Pinpoint the cell where the given text exists, returning its (x, y) midpoint coordinate. 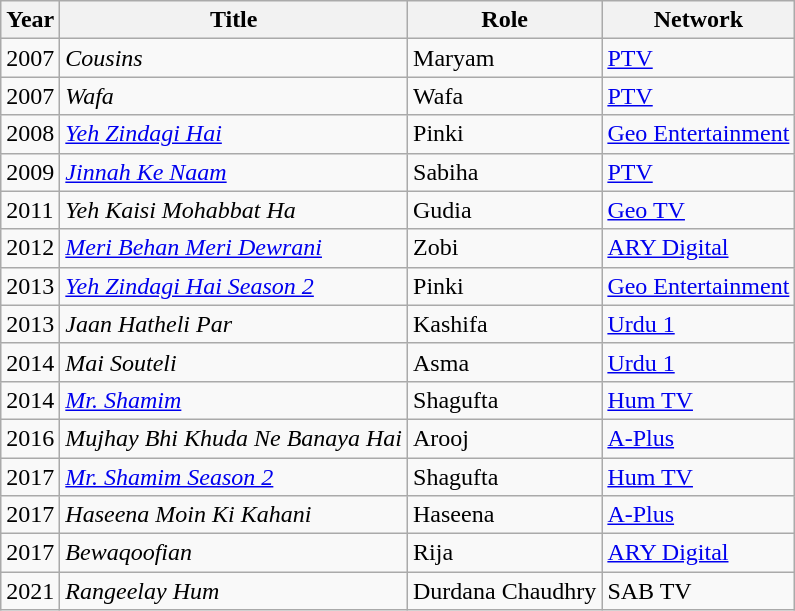
Gudia (505, 210)
2012 (30, 248)
Maryam (505, 58)
Mr. Shamim (234, 400)
Mai Souteli (234, 362)
Rija (505, 553)
2008 (30, 134)
Yeh Kaisi Mohabbat Ha (234, 210)
Title (234, 20)
Rangeelay Hum (234, 591)
SAB TV (698, 591)
Haseena Moin Ki Kahani (234, 515)
Cousins (234, 58)
Mujhay Bhi Khuda Ne Banaya Hai (234, 438)
Bewaqoofian (234, 553)
2021 (30, 591)
Zobi (505, 248)
Meri Behan Meri Dewrani (234, 248)
Haseena (505, 515)
Asma (505, 362)
Role (505, 20)
Network (698, 20)
Kashifa (505, 324)
Geo TV (698, 210)
Year (30, 20)
Jinnah Ke Naam (234, 172)
Mr. Shamim Season 2 (234, 477)
Yeh Zindagi Hai (234, 134)
2011 (30, 210)
Arooj (505, 438)
Durdana Chaudhry (505, 591)
2016 (30, 438)
Jaan Hatheli Par (234, 324)
2009 (30, 172)
Sabiha (505, 172)
Yeh Zindagi Hai Season 2 (234, 286)
